Extract the (x, y) coordinate from the center of the cell holding the provided text.  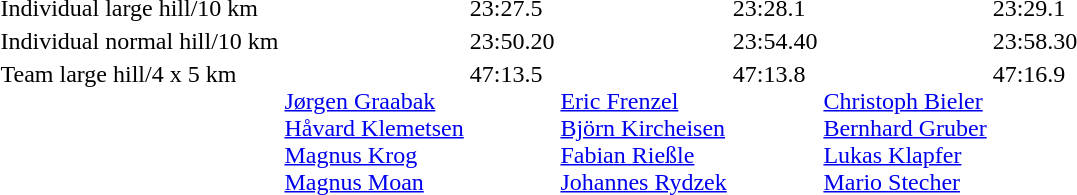
23:54.40 (775, 41)
23:50.20 (512, 41)
